Provide the (X, Y) coordinate of the cell's center where the given text is located.  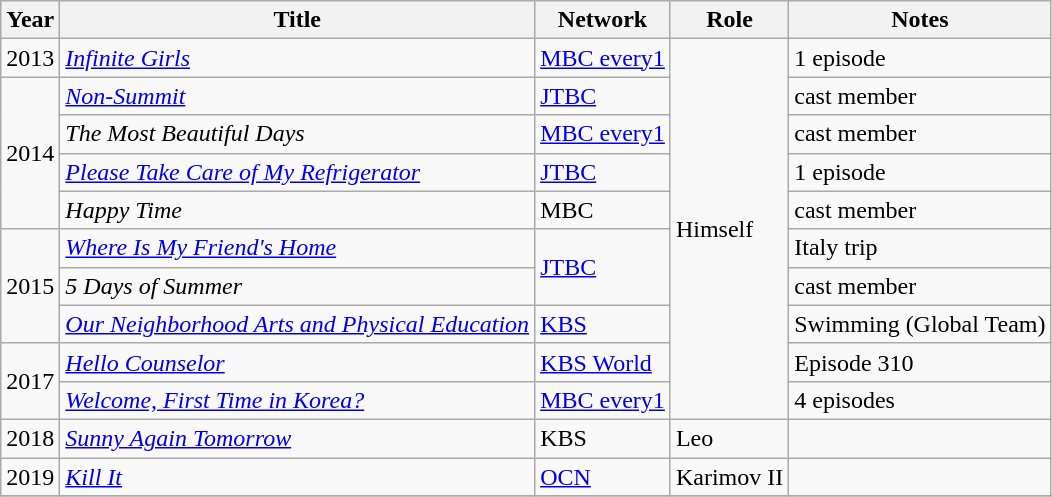
Our Neighborhood Arts and Physical Education (298, 324)
Role (729, 20)
2013 (30, 58)
MBC (603, 210)
2014 (30, 153)
Hello Counselor (298, 362)
5 Days of Summer (298, 286)
Network (603, 20)
Sunny Again Tomorrow (298, 438)
Swimming (Global Team) (920, 324)
Kill It (298, 477)
2015 (30, 286)
4 episodes (920, 400)
The Most Beautiful Days (298, 134)
Himself (729, 230)
Notes (920, 20)
OCN (603, 477)
2018 (30, 438)
Italy trip (920, 248)
KBS World (603, 362)
2019 (30, 477)
Episode 310 (920, 362)
Please Take Care of My Refrigerator (298, 172)
Leo (729, 438)
Karimov II (729, 477)
Year (30, 20)
Where Is My Friend's Home (298, 248)
Welcome, First Time in Korea? (298, 400)
2017 (30, 381)
Title (298, 20)
Happy Time (298, 210)
Non-Summit (298, 96)
Infinite Girls (298, 58)
